Identify which cell holds the provided text, then report its [X, Y] central coordinate. 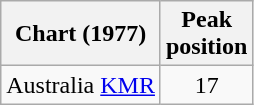
17 [206, 85]
Chart (1977) [81, 34]
Peakposition [206, 34]
Australia KMR [81, 85]
